Provide the (x, y) coordinate of the cell's center where the given text is located.  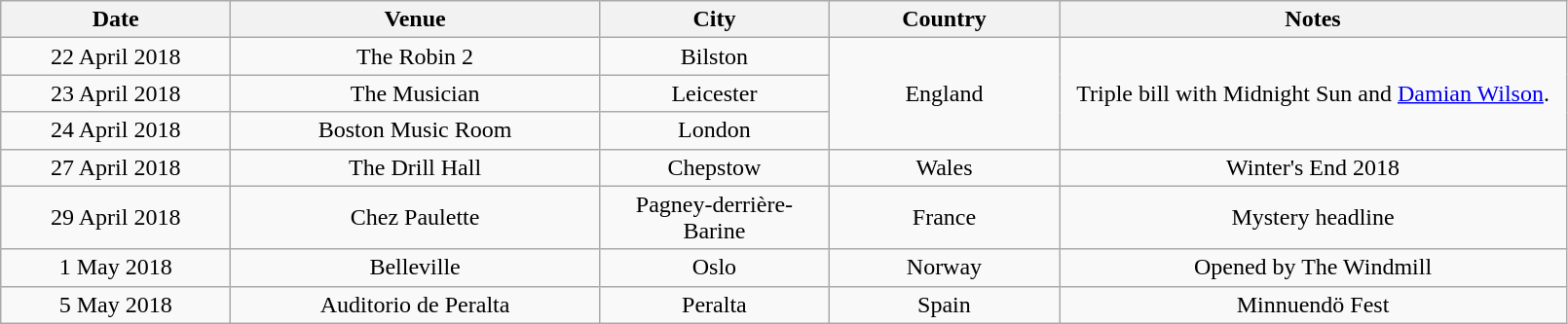
Date (116, 19)
Minnuendö Fest (1313, 305)
24 April 2018 (116, 130)
23 April 2018 (116, 93)
5 May 2018 (116, 305)
Wales (944, 167)
Country (944, 19)
27 April 2018 (116, 167)
The Drill Hall (415, 167)
Chez Paulette (415, 218)
City (714, 19)
Oslo (714, 268)
Norway (944, 268)
The Robin 2 (415, 56)
Notes (1313, 19)
Venue (415, 19)
France (944, 218)
Peralta (714, 305)
Spain (944, 305)
The Musician (415, 93)
Leicester (714, 93)
Pagney-derrière-Barine (714, 218)
Belleville (415, 268)
Triple bill with Midnight Sun and Damian Wilson. (1313, 93)
Opened by The Windmill (1313, 268)
22 April 2018 (116, 56)
29 April 2018 (116, 218)
England (944, 93)
1 May 2018 (116, 268)
Chepstow (714, 167)
Boston Music Room (415, 130)
Bilston (714, 56)
London (714, 130)
Auditorio de Peralta (415, 305)
Winter's End 2018 (1313, 167)
Mystery headline (1313, 218)
